Locate the cell with the specified text and output its (X, Y) center coordinate. 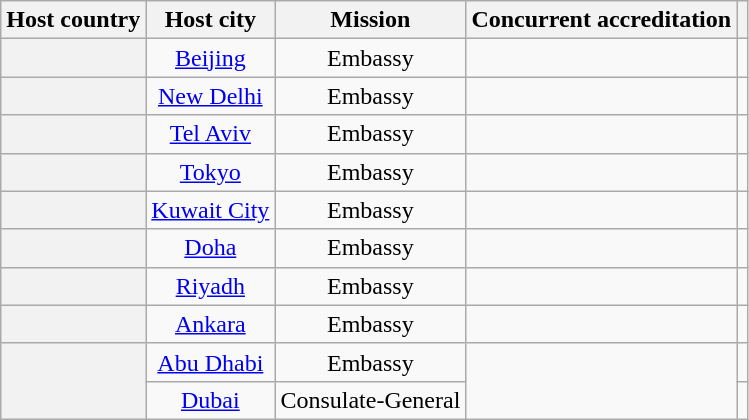
Tokyo (210, 172)
Abu Dhabi (210, 362)
Host country (74, 20)
Host city (210, 20)
Concurrent accreditation (602, 20)
Doha (210, 248)
Riyadh (210, 286)
Dubai (210, 400)
Tel Aviv (210, 134)
Mission (370, 20)
Consulate-General (370, 400)
Beijing (210, 58)
New Delhi (210, 96)
Ankara (210, 324)
Kuwait City (210, 210)
